Determine the (x, y) coordinate at the center of the cell enclosing the given text.  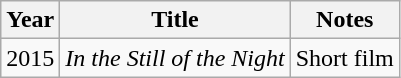
Title (175, 20)
2015 (30, 58)
Notes (344, 20)
In the Still of the Night (175, 58)
Short film (344, 58)
Year (30, 20)
